Return the [x, y] coordinate for the center point of the cell that contains the specified text.  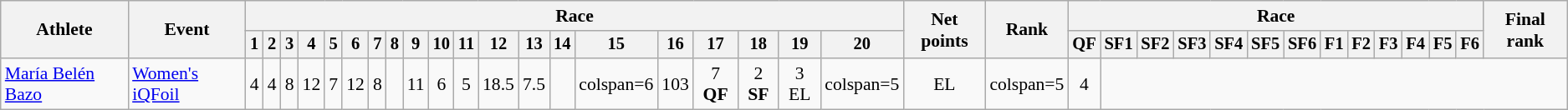
3 [289, 45]
10 [442, 45]
SF4 [1228, 45]
13 [534, 45]
14 [562, 45]
SF2 [1156, 45]
15 [615, 45]
EL [944, 83]
F5 [1443, 45]
7.5 [534, 83]
SF6 [1302, 45]
2 [273, 45]
Rank [1027, 30]
Event [187, 30]
Women's iQFoil [187, 83]
SF3 [1192, 45]
17 [716, 45]
María Belén Bazo [64, 83]
1 [254, 45]
16 [676, 45]
20 [861, 45]
2 SF [758, 83]
7 QF [716, 83]
F2 [1361, 45]
F4 [1415, 45]
F6 [1469, 45]
9 [416, 45]
Athlete [64, 30]
Net points [944, 30]
103 [676, 83]
Final rank [1525, 30]
18 [758, 45]
18.5 [498, 83]
F3 [1388, 45]
SF5 [1265, 45]
F1 [1334, 45]
colspan=6 [615, 83]
3 EL [799, 83]
19 [799, 45]
QF [1084, 45]
SF1 [1119, 45]
